Return (x, y) of the center of cell containing provided text 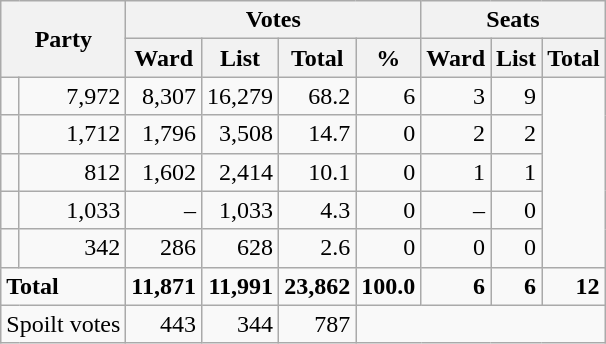
Votes (274, 20)
14.7 (318, 134)
10.1 (318, 172)
Spoilt votes (64, 324)
23,862 (318, 286)
286 (164, 248)
1,602 (164, 172)
Seats (513, 20)
342 (72, 248)
344 (240, 324)
12 (574, 286)
2,414 (240, 172)
812 (72, 172)
4.3 (318, 210)
1,712 (72, 134)
2.6 (318, 248)
3 (456, 96)
68.2 (318, 96)
1,796 (164, 134)
7,972 (72, 96)
Party (64, 39)
% (388, 58)
100.0 (388, 286)
443 (164, 324)
9 (516, 96)
787 (318, 324)
3,508 (240, 134)
8,307 (164, 96)
16,279 (240, 96)
11,991 (240, 286)
11,871 (164, 286)
628 (240, 248)
